Scan for the cell matching the given text and deliver its (x, y) coordinate at center. 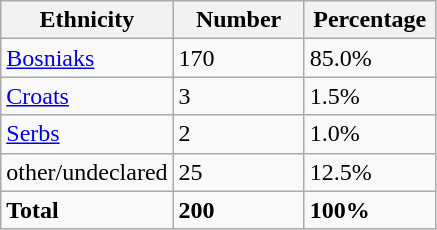
2 (238, 134)
Croats (87, 96)
25 (238, 172)
Bosniaks (87, 58)
Total (87, 210)
12.5% (370, 172)
170 (238, 58)
Number (238, 20)
1.0% (370, 134)
200 (238, 210)
Ethnicity (87, 20)
3 (238, 96)
85.0% (370, 58)
100% (370, 210)
1.5% (370, 96)
Percentage (370, 20)
other/undeclared (87, 172)
Serbs (87, 134)
